Locate the cell with the specified text and output its (X, Y) center coordinate. 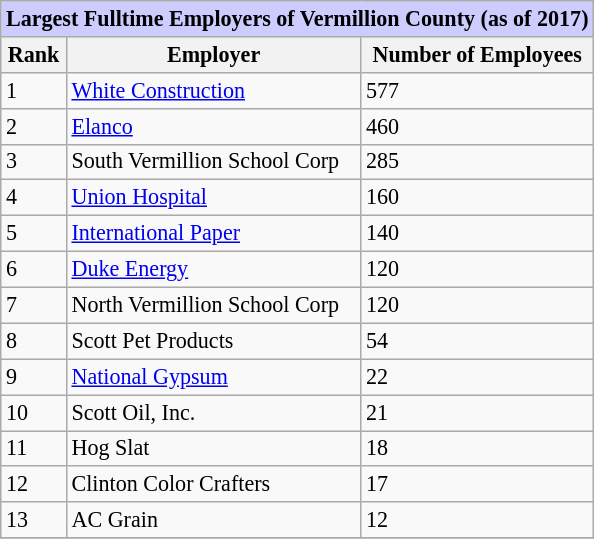
6 (34, 269)
Union Hospital (214, 198)
22 (478, 377)
Number of Employees (478, 54)
54 (478, 341)
10 (34, 412)
Employer (214, 54)
1 (34, 90)
Hog Slat (214, 448)
National Gypsum (214, 377)
Rank (34, 54)
3 (34, 162)
9 (34, 377)
North Vermillion School Corp (214, 305)
285 (478, 162)
International Paper (214, 233)
Scott Pet Products (214, 341)
Clinton Color Crafters (214, 484)
17 (478, 484)
4 (34, 198)
577 (478, 90)
Duke Energy (214, 269)
140 (478, 233)
7 (34, 305)
160 (478, 198)
Scott Oil, Inc. (214, 412)
18 (478, 448)
White Construction (214, 90)
8 (34, 341)
2 (34, 126)
21 (478, 412)
11 (34, 448)
AC Grain (214, 520)
South Vermillion School Corp (214, 162)
5 (34, 233)
460 (478, 126)
13 (34, 520)
Largest Fulltime Employers of Vermillion County (as of 2017) (298, 18)
Elanco (214, 126)
